Pinpoint the cell where the given text exists, returning its (x, y) midpoint coordinate. 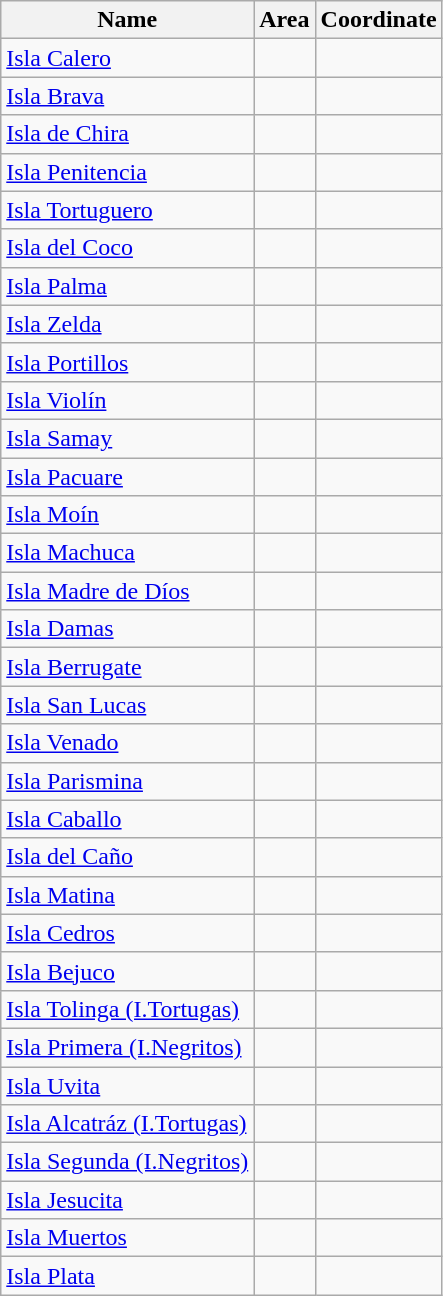
Isla Moín (128, 515)
Isla Machuca (128, 553)
Name (128, 20)
Isla Alcatráz (I.Tortugas) (128, 1124)
Isla Tortuguero (128, 210)
Isla del Caño (128, 857)
Isla Jesucita (128, 1200)
Isla Samay (128, 438)
Isla Caballo (128, 819)
Isla Parismina (128, 781)
Isla Berrugate (128, 667)
Isla Damas (128, 629)
Isla Portillos (128, 362)
Isla Tolinga (I.Tortugas) (128, 1009)
Isla Muertos (128, 1238)
Isla del Coco (128, 248)
Isla Madre de Díos (128, 591)
Isla Penitencia (128, 172)
Isla Calero (128, 58)
Isla Venado (128, 743)
Isla de Chira (128, 134)
Isla San Lucas (128, 705)
Isla Bejuco (128, 971)
Area (284, 20)
Isla Brava (128, 96)
Isla Pacuare (128, 477)
Isla Uvita (128, 1085)
Isla Primera (I.Negritos) (128, 1047)
Isla Cedros (128, 933)
Isla Matina (128, 895)
Isla Segunda (I.Negritos) (128, 1162)
Isla Zelda (128, 324)
Isla Violín (128, 400)
Isla Plata (128, 1276)
Coordinate (378, 20)
Isla Palma (128, 286)
